From the cell containing the given text, extract its center point as (X, Y) coordinate. 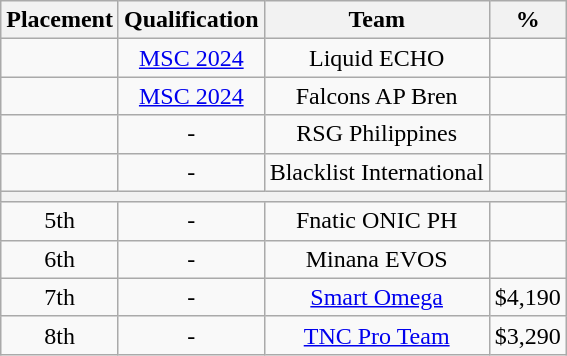
7th (60, 297)
Blacklist International (376, 172)
Liquid ECHO (376, 58)
TNC Pro Team (376, 335)
Minana EVOS (376, 259)
Smart Omega (376, 297)
% (528, 20)
6th (60, 259)
Placement (60, 20)
Falcons AP Bren (376, 96)
Fnatic ONIC PH (376, 221)
RSG Philippines (376, 134)
Team (376, 20)
5th (60, 221)
Qualification (191, 20)
$4,190 (528, 297)
$3,290 (528, 335)
8th (60, 335)
